Scan for the cell matching the given text and deliver its (X, Y) coordinate at center. 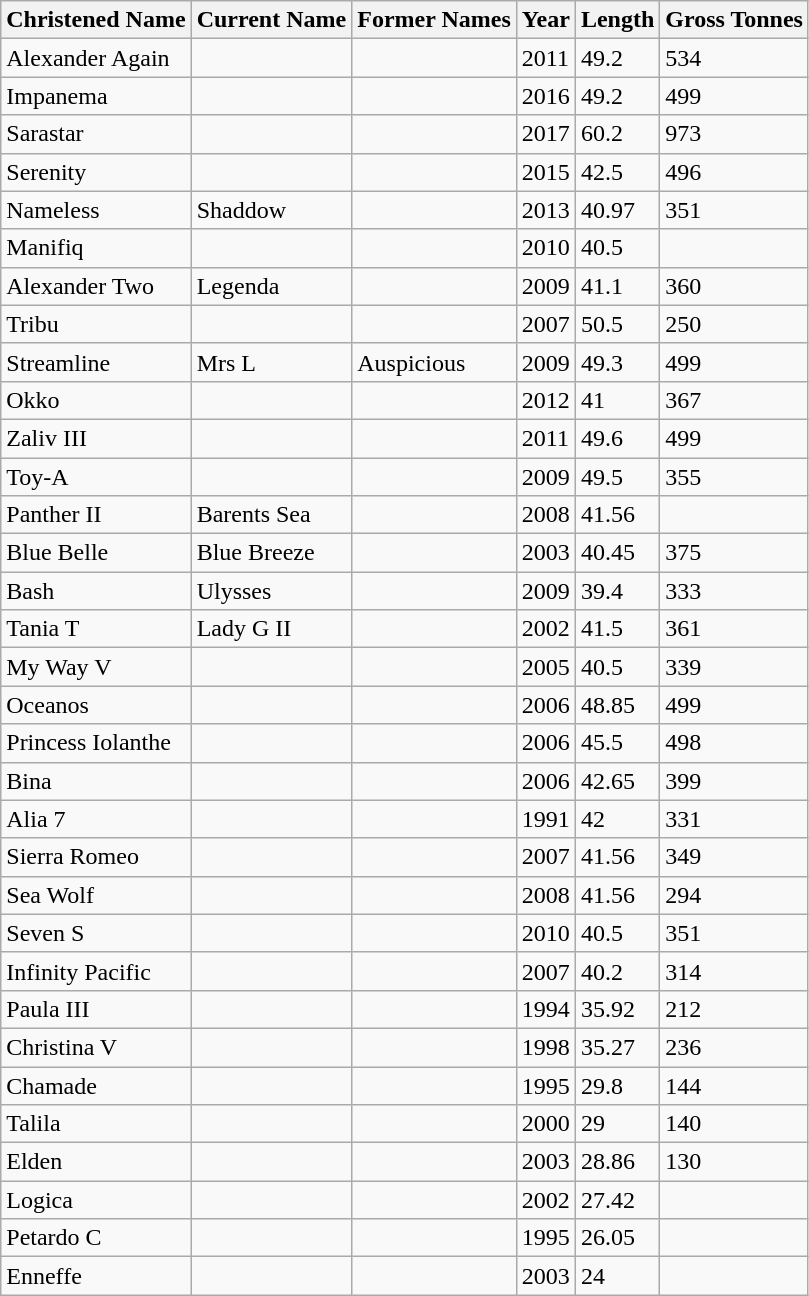
48.85 (617, 705)
Serenity (96, 172)
49.6 (617, 438)
Petardo C (96, 1238)
130 (734, 1162)
339 (734, 667)
Streamline (96, 362)
498 (734, 743)
41.5 (617, 629)
Talila (96, 1124)
331 (734, 819)
24 (617, 1276)
Former Names (434, 20)
35.27 (617, 1047)
496 (734, 172)
361 (734, 629)
Mrs L (272, 362)
2012 (546, 400)
Alexander Two (96, 286)
35.92 (617, 1009)
40.45 (617, 553)
314 (734, 971)
Toy-A (96, 477)
Seven S (96, 933)
1991 (546, 819)
39.4 (617, 591)
Legenda (272, 286)
Manifiq (96, 248)
973 (734, 134)
42.5 (617, 172)
367 (734, 400)
Bash (96, 591)
Sea Wolf (96, 895)
Oceanos (96, 705)
Lady G II (272, 629)
Zaliv III (96, 438)
49.3 (617, 362)
29.8 (617, 1085)
140 (734, 1124)
Alia 7 (96, 819)
29 (617, 1124)
294 (734, 895)
42 (617, 819)
Auspicious (434, 362)
41 (617, 400)
375 (734, 553)
45.5 (617, 743)
144 (734, 1085)
42.65 (617, 781)
My Way V (96, 667)
Enneffe (96, 1276)
2016 (546, 96)
2013 (546, 210)
2017 (546, 134)
Infinity Pacific (96, 971)
236 (734, 1047)
Bina (96, 781)
Barents Sea (272, 515)
Paula III (96, 1009)
41.1 (617, 286)
212 (734, 1009)
Nameless (96, 210)
Ulysses (272, 591)
1998 (546, 1047)
26.05 (617, 1238)
Blue Belle (96, 553)
Current Name (272, 20)
28.86 (617, 1162)
Logica (96, 1200)
Blue Breeze (272, 553)
Sierra Romeo (96, 857)
50.5 (617, 324)
360 (734, 286)
Impanema (96, 96)
Princess Iolanthe (96, 743)
60.2 (617, 134)
27.42 (617, 1200)
Tribu (96, 324)
333 (734, 591)
Chamade (96, 1085)
Shaddow (272, 210)
Christina V (96, 1047)
Elden (96, 1162)
2005 (546, 667)
Christened Name (96, 20)
Year (546, 20)
Sarastar (96, 134)
1994 (546, 1009)
40.2 (617, 971)
349 (734, 857)
Panther II (96, 515)
49.5 (617, 477)
2015 (546, 172)
Length (617, 20)
40.97 (617, 210)
Tania T (96, 629)
355 (734, 477)
Gross Tonnes (734, 20)
534 (734, 58)
Okko (96, 400)
Alexander Again (96, 58)
399 (734, 781)
2000 (546, 1124)
250 (734, 324)
